Provide the [x, y] coordinate of the cell's center where the given text is located.  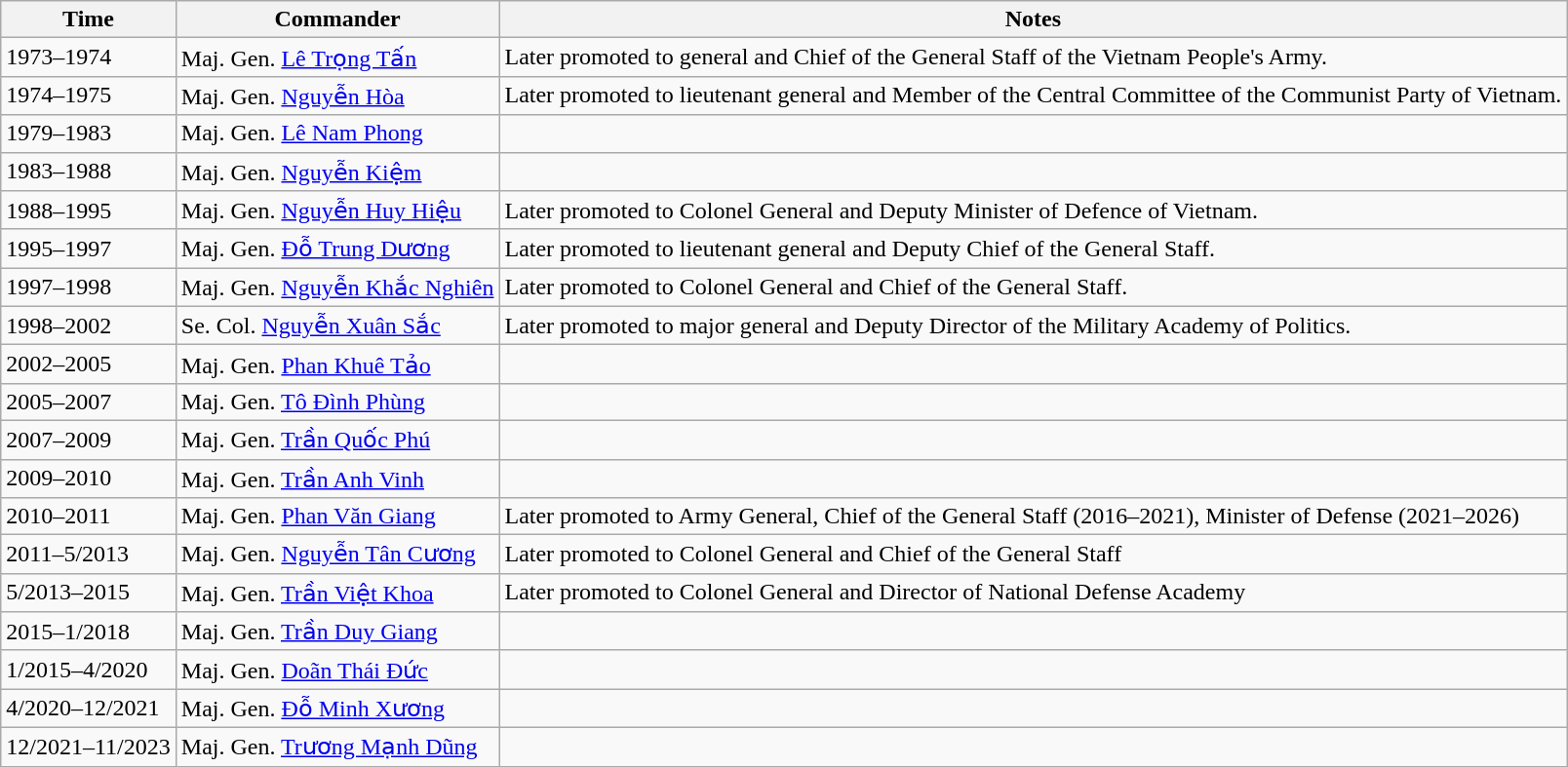
1995–1997 [89, 249]
1979–1983 [89, 134]
2005–2007 [89, 402]
Maj. Gen. Nguyễn Hòa [337, 96]
2015–1/2018 [89, 632]
2007–2009 [89, 440]
Later promoted to Colonel General and Director of National Defense Academy [1034, 593]
Maj. Gen. Nguyễn Tân Cương [337, 555]
12/2021–11/2023 [89, 747]
Notes [1034, 19]
2002–2005 [89, 364]
Maj. Gen. Nguyễn Huy Hiệu [337, 211]
Maj. Gen. Đỗ Minh Xương [337, 709]
Later promoted to Colonel General and Chief of the General Staff [1034, 555]
1988–1995 [89, 211]
1974–1975 [89, 96]
Maj. Gen. Đỗ Trung Dương [337, 249]
Later promoted to lieutenant general and Deputy Chief of the General Staff. [1034, 249]
Later promoted to major general and Deputy Director of the Military Academy of Politics. [1034, 326]
Maj. Gen. Nguyễn Kiệm [337, 172]
Maj. Gen. Doãn Thái Đức [337, 670]
Later promoted to Colonel General and Deputy Minister of Defence of Vietnam. [1034, 211]
Maj. Gen. Trương Mạnh Dũng [337, 747]
Maj. Gen. Phan Khuê Tảo [337, 364]
Maj. Gen. Tô Đình Phùng [337, 402]
Maj. Gen. Trần Anh Vinh [337, 479]
Commander [337, 19]
2010–2011 [89, 517]
1983–1988 [89, 172]
Maj. Gen. Trần Quốc Phú [337, 440]
1998–2002 [89, 326]
Maj. Gen. Lê Nam Phong [337, 134]
Later promoted to Colonel General and Chief of the General Staff. [1034, 288]
Se. Col. Nguyễn Xuân Sắc [337, 326]
2009–2010 [89, 479]
Maj. Gen. Trần Duy Giang [337, 632]
1973–1974 [89, 58]
Later promoted to Army General, Chief of the General Staff (2016–2021), Minister of Defense (2021–2026) [1034, 517]
5/2013–2015 [89, 593]
1997–1998 [89, 288]
Maj. Gen. Phan Văn Giang [337, 517]
Time [89, 19]
Later promoted to general and Chief of the General Staff of the Vietnam People's Army. [1034, 58]
1/2015–4/2020 [89, 670]
Maj. Gen. Trần Việt Khoa [337, 593]
4/2020–12/2021 [89, 709]
Maj. Gen. Nguyễn Khắc Nghiên [337, 288]
Maj. Gen. Lê Trọng Tấn [337, 58]
Later promoted to lieutenant general and Member of the Central Committee of the Communist Party of Vietnam. [1034, 96]
2011–5/2013 [89, 555]
